From the cell containing the given text, extract its center point as [X, Y] coordinate. 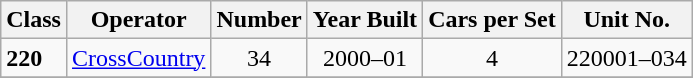
4 [492, 58]
CrossCountry [138, 58]
220001–034 [626, 58]
Cars per Set [492, 20]
220 [34, 58]
Class [34, 20]
Unit No. [626, 20]
Operator [138, 20]
Year Built [364, 20]
Number [259, 20]
34 [259, 58]
2000–01 [364, 58]
